For the text-containing cell, return its midpoint in [X, Y] coordinate format. 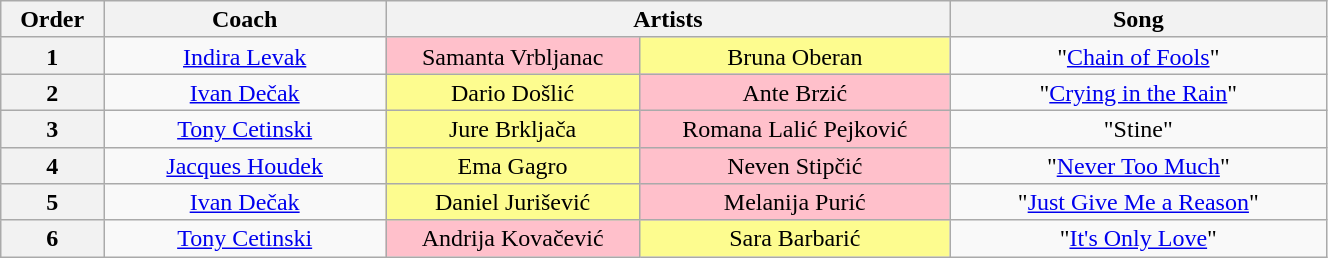
Order [52, 20]
Sara Barbarić [794, 238]
Indira Levak [245, 56]
Song [1138, 20]
Ema Gagro [513, 166]
Jacques Houdek [245, 166]
Ante Brzić [794, 92]
"Never Too Much" [1138, 166]
1 [52, 56]
Neven Stipčić [794, 166]
2 [52, 92]
Melanija Purić [794, 202]
"Just Give Me a Reason" [1138, 202]
Samanta Vrbljanac [513, 56]
"Crying in the Rain" [1138, 92]
5 [52, 202]
Jure Brkljača [513, 128]
Dario Došlić [513, 92]
Coach [245, 20]
Artists [668, 20]
"It's Only Love" [1138, 238]
Romana Lalić Pejković [794, 128]
4 [52, 166]
3 [52, 128]
6 [52, 238]
Daniel Jurišević [513, 202]
Bruna Oberan [794, 56]
"Chain of Fools" [1138, 56]
Andrija Kovačević [513, 238]
"Stine" [1138, 128]
